Provide the [X, Y] coordinate of the cell's center where the given text is located.  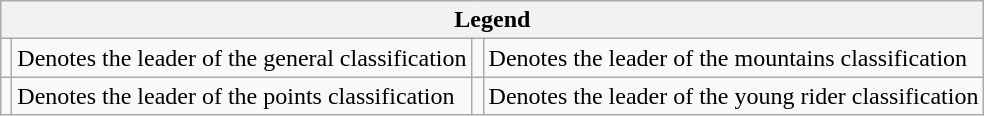
Legend [492, 20]
Denotes the leader of the young rider classification [734, 96]
Denotes the leader of the mountains classification [734, 58]
Denotes the leader of the general classification [242, 58]
Denotes the leader of the points classification [242, 96]
